Provide the (X, Y) coordinate of the cell's center where the given text is located.  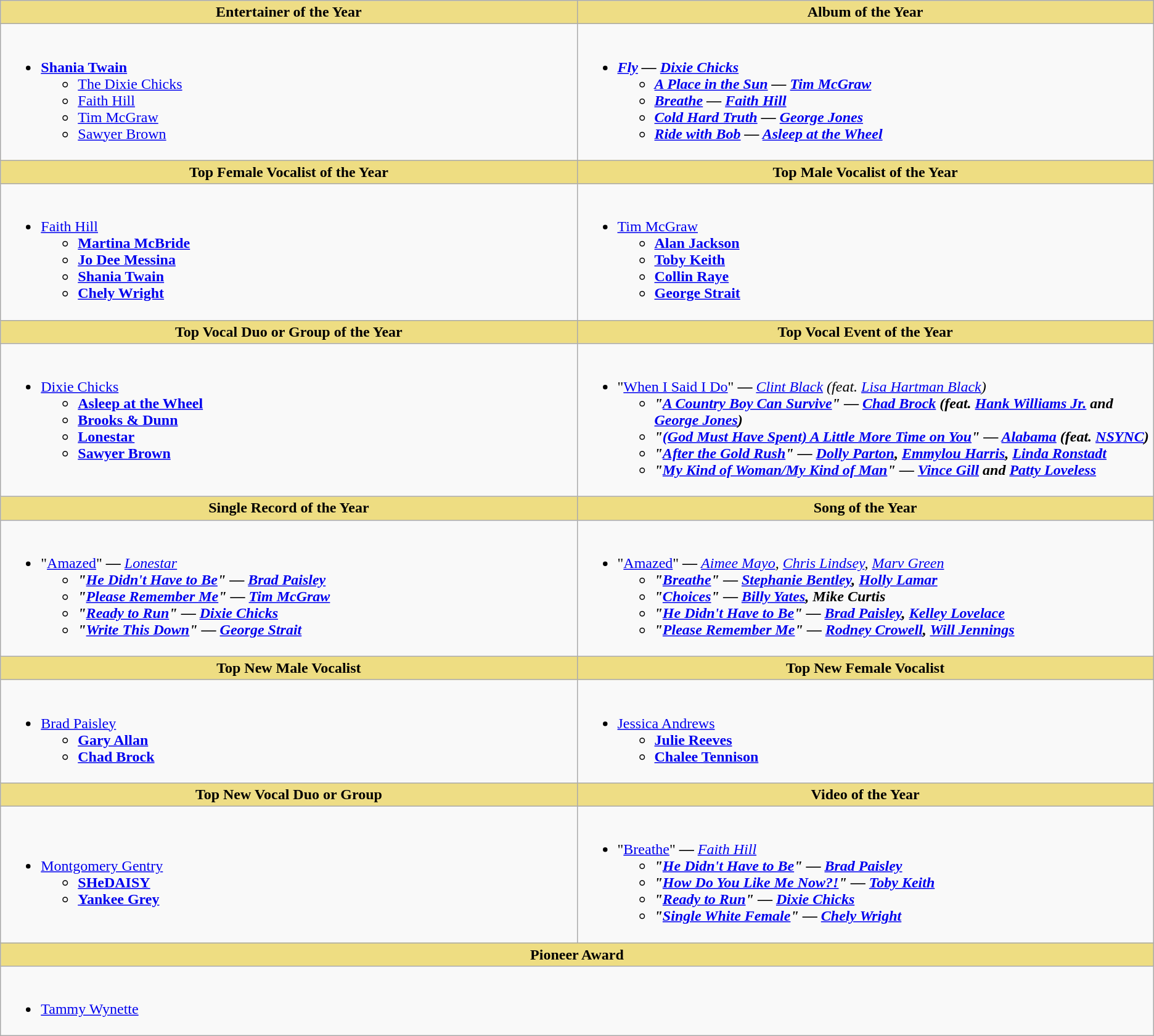
Pioneer Award (577, 954)
Dixie ChicksAsleep at the WheelBrooks & DunnLonestarSawyer Brown (288, 420)
Shania TwainThe Dixie ChicksFaith HillTim McGrawSawyer Brown (288, 92)
Tim McGrawAlan JacksonToby KeithCollin RayeGeorge Strait (865, 252)
Top New Female Vocalist (865, 668)
Montgomery GentrySHeDAISYYankee Grey (288, 874)
Top Vocal Event of the Year (865, 332)
Video of the Year (865, 794)
Faith HillMartina McBrideJo Dee MessinaShania TwainChely Wright (288, 252)
Tammy Wynette (577, 1001)
Single Record of the Year (288, 508)
Top Male Vocalist of the Year (865, 172)
Top New Male Vocalist (288, 668)
Song of the Year (865, 508)
Album of the Year (865, 12)
Entertainer of the Year (288, 12)
Top Female Vocalist of the Year (288, 172)
Brad PaisleyGary AllanChad Brock (288, 731)
Jessica AndrewsJulie ReevesChalee Tennison (865, 731)
Top New Vocal Duo or Group (288, 794)
Top Vocal Duo or Group of the Year (288, 332)
Fly — Dixie ChicksA Place in the Sun — Tim McGrawBreathe — Faith HillCold Hard Truth — George JonesRide with Bob — Asleep at the Wheel (865, 92)
